Extract the [X, Y] coordinate from the center of the cell holding the provided text.  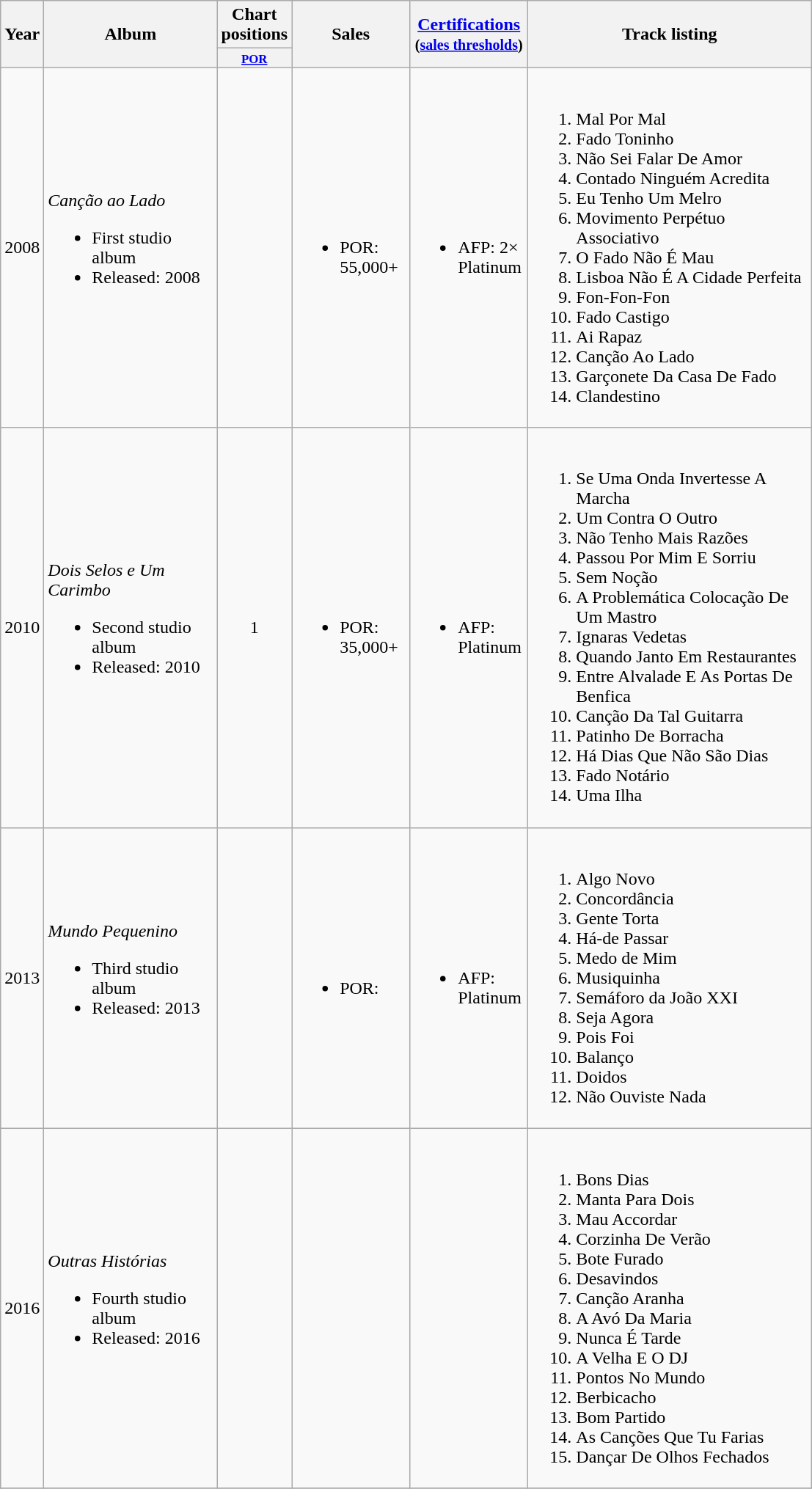
AFP: 2× Platinum [469, 248]
Album [131, 34]
POR: 55,000+ [351, 248]
POR: [351, 978]
Sales [351, 34]
Outras HistóriasFourth studio albumReleased: 2016 [131, 1309]
2016 [22, 1309]
Algo NovoConcordânciaGente TortaHá-de PassarMedo de MimMusiquinhaSemáforo da João XXISeja AgoraPois FoiBalançoDoidosNão Ouviste Nada [670, 978]
POR [255, 58]
POR: 35,000+ [351, 628]
2010 [22, 628]
1 [255, 628]
2008 [22, 248]
Chart positions [255, 25]
Dois Selos e Um CarimboSecond studio albumReleased: 2010 [131, 628]
Year [22, 34]
Certifications(sales thresholds) [469, 34]
Track listing [670, 34]
Mundo PequeninoThird studio albumReleased: 2013 [131, 978]
Canção ao LadoFirst studio albumReleased: 2008 [131, 248]
2013 [22, 978]
